For the text-containing cell, return its midpoint in (x, y) coordinate format. 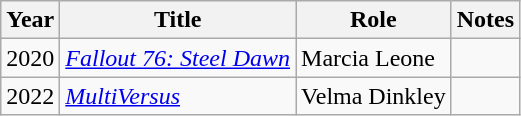
Role (374, 20)
Fallout 76: Steel Dawn (178, 58)
2022 (30, 96)
Title (178, 20)
Velma Dinkley (374, 96)
Notes (485, 20)
Year (30, 20)
Marcia Leone (374, 58)
2020 (30, 58)
MultiVersus (178, 96)
